Extract the [X, Y] coordinate from the center of the cell holding the provided text.  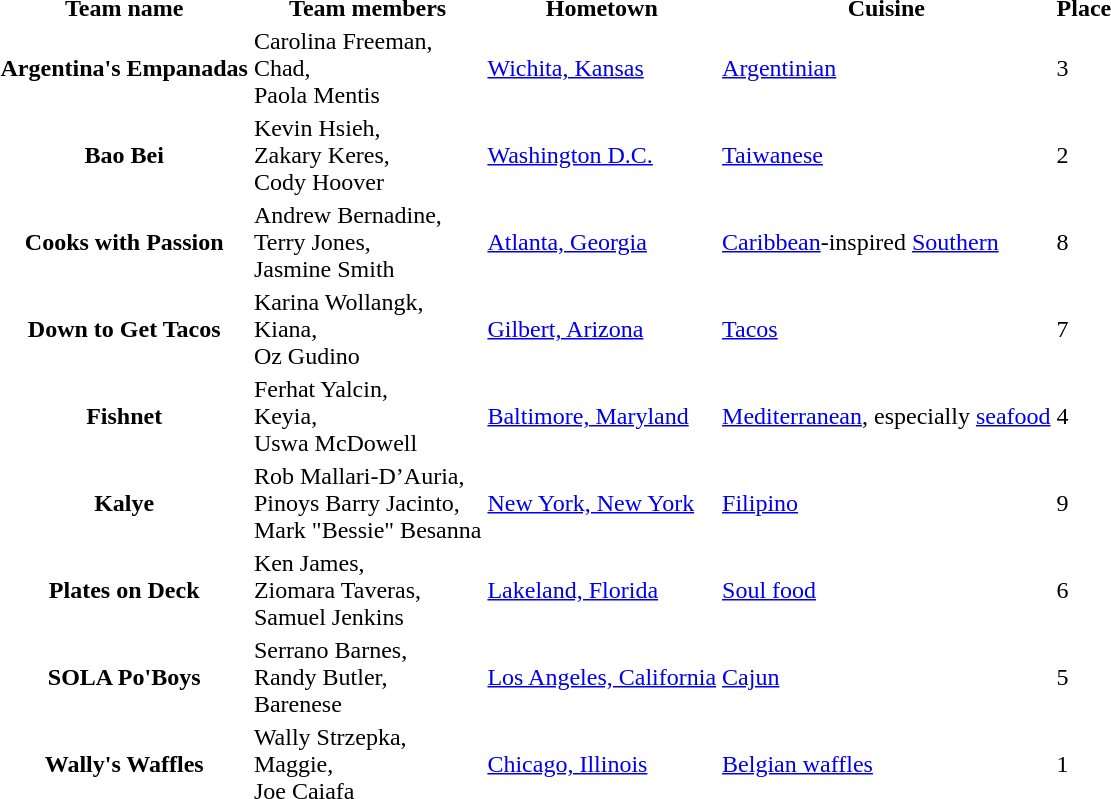
Ferhat Yalcin,Keyia,Uswa McDowell [368, 416]
Argentinian [887, 68]
Kevin Hsieh,Zakary Keres,Cody Hoover [368, 155]
Karina Wollangk,Kiana,Oz Gudino [368, 329]
Wichita, Kansas [602, 68]
Baltimore, Maryland [602, 416]
Serrano Barnes,Randy Butler,Barenese [368, 677]
Lakeland, Florida [602, 590]
New York, New York [602, 503]
Mediterranean, especially seafood [887, 416]
Atlanta, Georgia [602, 242]
Rob Mallari-D’Auria,Pinoys Barry Jacinto,Mark "Bessie" Besanna [368, 503]
Taiwanese [887, 155]
Caribbean-inspired Southern [887, 242]
Los Angeles, California [602, 677]
Washington D.C. [602, 155]
Filipino [887, 503]
Carolina Freeman,Chad,Paola Mentis [368, 68]
Tacos [887, 329]
Ken James,Ziomara Taveras,Samuel Jenkins [368, 590]
Cajun [887, 677]
Gilbert, Arizona [602, 329]
Soul food [887, 590]
Andrew Bernadine,Terry Jones,Jasmine Smith [368, 242]
